Provide the (x, y) coordinate of the cell's center where the given text is located.  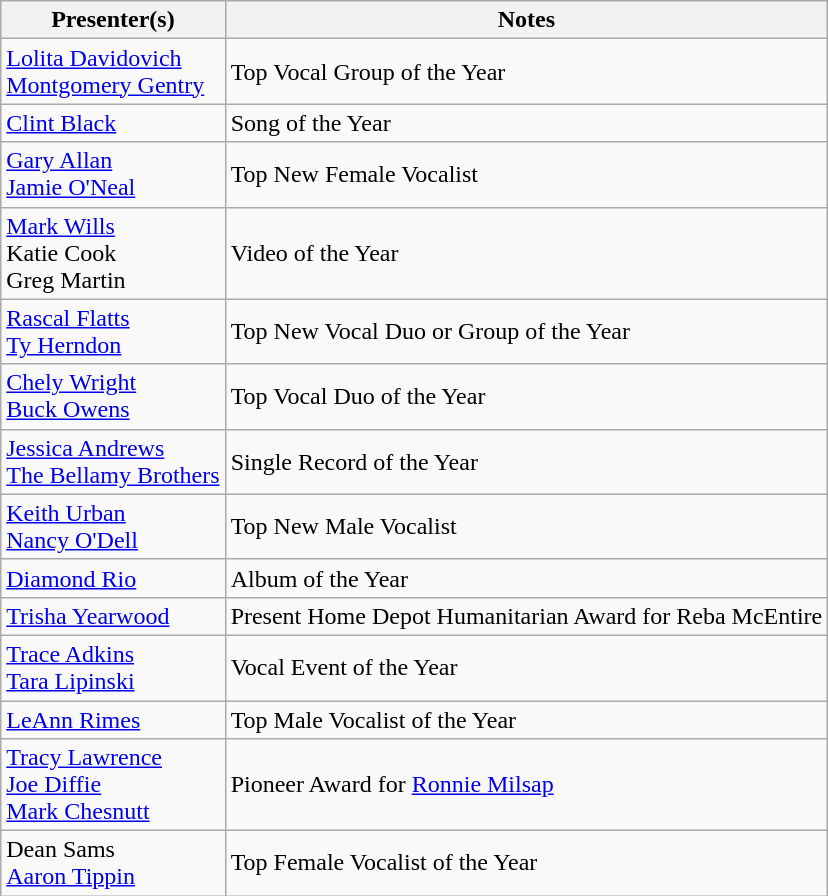
Song of the Year (526, 123)
Chely WrightBuck Owens (113, 396)
Keith UrbanNancy O'Dell (113, 526)
Present Home Depot Humanitarian Award for Reba McEntire (526, 616)
Vocal Event of the Year (526, 668)
Top Male Vocalist of the Year (526, 719)
Trisha Yearwood (113, 616)
Album of the Year (526, 578)
Presenter(s) (113, 20)
Top Female Vocalist of the Year (526, 864)
Gary AllanJamie O'Neal (113, 174)
Jessica AndrewsThe Bellamy Brothers (113, 462)
Notes (526, 20)
Mark WillsKatie CookGreg Martin (113, 253)
Rascal FlattsTy Herndon (113, 332)
Trace AdkinsTara Lipinski (113, 668)
Diamond Rio (113, 578)
Top Vocal Duo of the Year (526, 396)
Single Record of the Year (526, 462)
Tracy LawrenceJoe DiffieMark Chesnutt (113, 785)
Top Vocal Group of the Year (526, 72)
Clint Black (113, 123)
Top New Female Vocalist (526, 174)
Top New Male Vocalist (526, 526)
Pioneer Award for Ronnie Milsap (526, 785)
Top New Vocal Duo or Group of the Year (526, 332)
Dean SamsAaron Tippin (113, 864)
LeAnn Rimes (113, 719)
Lolita DavidovichMontgomery Gentry (113, 72)
Video of the Year (526, 253)
